Scan for the cell matching the given text and deliver its [X, Y] coordinate at center. 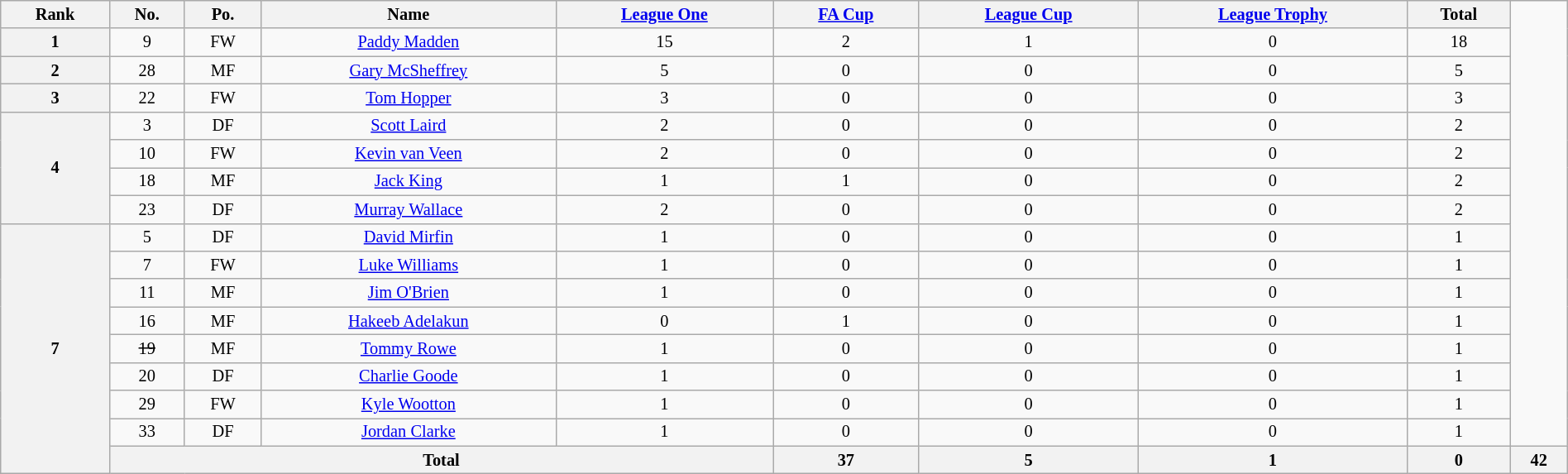
15 [665, 42]
No. [147, 14]
Jack King [409, 181]
Jordan Clarke [409, 432]
Hakeeb Adelakun [409, 321]
Gary McSheffrey [409, 70]
10 [147, 154]
Tom Hopper [409, 98]
9 [147, 42]
Charlie Goode [409, 376]
David Mirfin [409, 237]
20 [147, 376]
Paddy Madden [409, 42]
Name [409, 14]
Murray Wallace [409, 209]
11 [147, 293]
23 [147, 209]
League One [665, 14]
FA Cup [846, 14]
Tommy Rowe [409, 348]
Rank [55, 14]
33 [147, 432]
Kevin van Veen [409, 154]
29 [147, 405]
28 [147, 70]
4 [55, 167]
19 [147, 348]
42 [1538, 460]
Scott Laird [409, 126]
Jim O'Brien [409, 293]
22 [147, 98]
Kyle Wootton [409, 405]
37 [846, 460]
League Trophy [1272, 14]
16 [147, 321]
Po. [222, 14]
Luke Williams [409, 265]
League Cup [1029, 14]
